Return the (x, y) coordinate for the center point of the cell that contains the specified text.  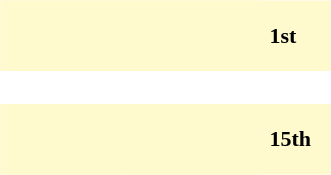
15th (296, 139)
1st (296, 35)
